Detect which cell encompasses the target text, then output its (x, y) center coordinate. 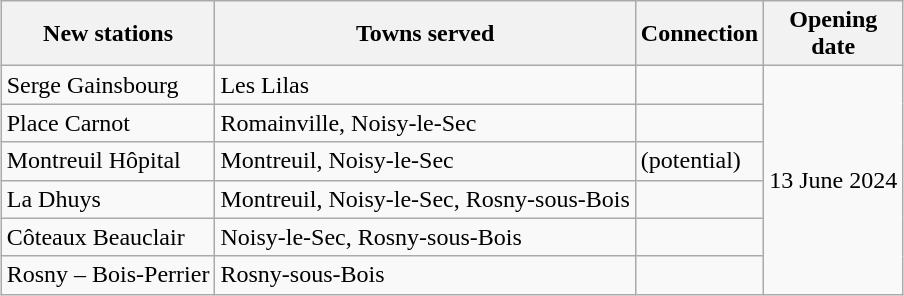
Montreuil Hôpital (108, 161)
Towns served (425, 34)
Montreuil, Noisy-le-Sec (425, 161)
Montreuil, Noisy-le-Sec, Rosny-sous-Bois (425, 199)
Romainville, Noisy-le-Sec (425, 123)
Les Lilas (425, 85)
Rosny-sous-Bois (425, 275)
Place Carnot (108, 123)
Rosny – Bois-Perrier (108, 275)
(potential) (699, 161)
Openingdate (834, 34)
La Dhuys (108, 199)
Connection (699, 34)
13 June 2024 (834, 180)
New stations (108, 34)
Serge Gainsbourg (108, 85)
Noisy-le-Sec, Rosny-sous-Bois (425, 237)
Côteaux Beauclair (108, 237)
